From the cell containing the given text, extract its center point as [X, Y] coordinate. 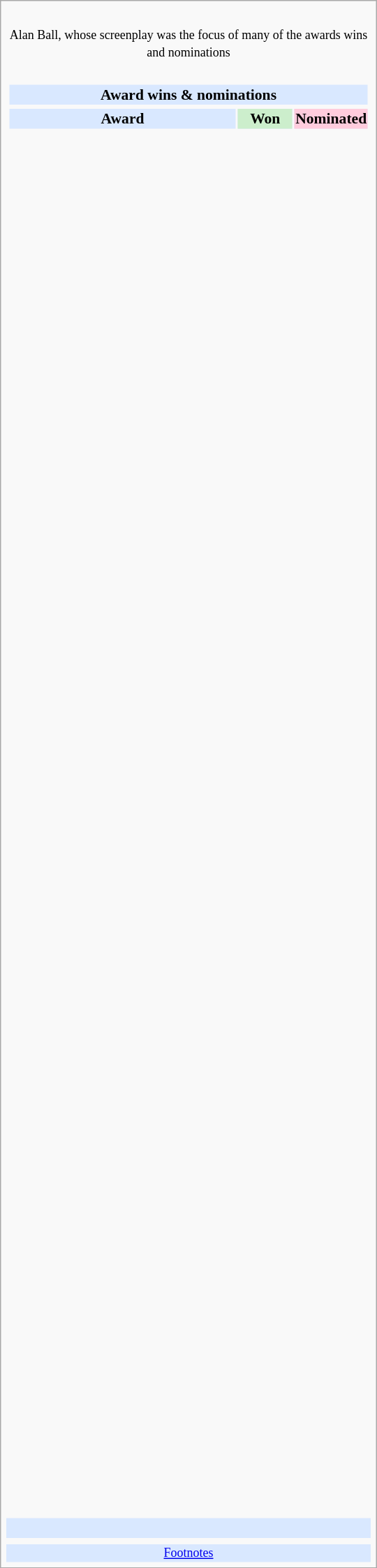
Footnotes [188, 1553]
Alan Ball, whose screenplay was the focus of many of the awards wins and nominations [188, 34]
Award wins & nominations [188, 94]
Nominated [331, 119]
Award [122, 119]
Award wins & nominations Award Won Nominated [188, 790]
Won [265, 119]
